Output the [X, Y] coordinate of the center of the cell containing the given text.  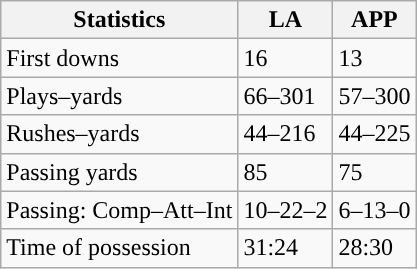
44–216 [286, 134]
APP [374, 20]
16 [286, 58]
Statistics [120, 20]
6–13–0 [374, 210]
66–301 [286, 96]
75 [374, 172]
Passing yards [120, 172]
57–300 [374, 96]
LA [286, 20]
Passing: Comp–Att–Int [120, 210]
85 [286, 172]
First downs [120, 58]
13 [374, 58]
10–22–2 [286, 210]
44–225 [374, 134]
Rushes–yards [120, 134]
Time of possession [120, 248]
31:24 [286, 248]
Plays–yards [120, 96]
28:30 [374, 248]
